Extract the [x, y] coordinate from the center of the cell holding the provided text.  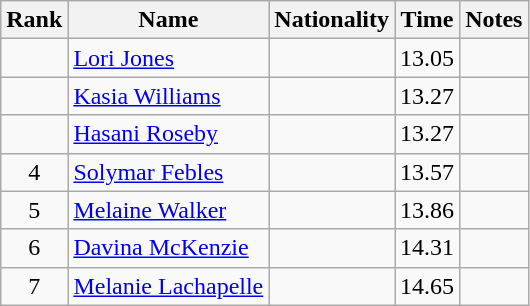
13.86 [428, 210]
Lori Jones [168, 58]
Hasani Roseby [168, 134]
Nationality [332, 20]
13.05 [428, 58]
5 [34, 210]
4 [34, 172]
Melaine Walker [168, 210]
14.65 [428, 286]
Notes [494, 20]
6 [34, 248]
Rank [34, 20]
Kasia Williams [168, 96]
Time [428, 20]
Davina McKenzie [168, 248]
7 [34, 286]
13.57 [428, 172]
Solymar Febles [168, 172]
14.31 [428, 248]
Name [168, 20]
Melanie Lachapelle [168, 286]
